For the text-containing cell, return its midpoint in (X, Y) coordinate format. 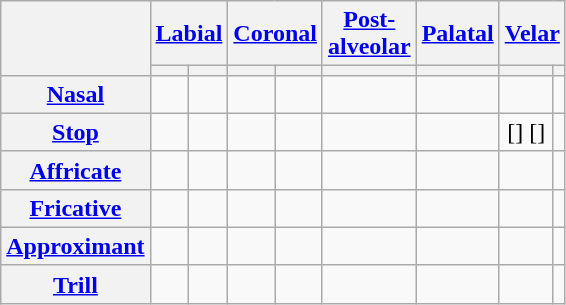
Nasal (76, 94)
[] [] (526, 132)
Palatal (458, 34)
Fricative (76, 208)
Post-alveolar (369, 34)
Coronal (276, 34)
Velar (532, 34)
Labial (189, 34)
Approximant (76, 246)
Stop (76, 132)
Affricate (76, 170)
Trill (76, 284)
